For the text-containing cell, return its midpoint in [x, y] coordinate format. 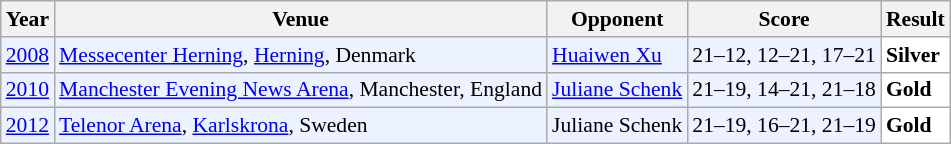
Score [784, 19]
Manchester Evening News Arena, Manchester, England [300, 90]
Silver [916, 55]
2012 [28, 126]
Telenor Arena, Karlskrona, Sweden [300, 126]
Huaiwen Xu [617, 55]
Result [916, 19]
Venue [300, 19]
Messecenter Herning, Herning, Denmark [300, 55]
21–12, 12–21, 17–21 [784, 55]
21–19, 16–21, 21–19 [784, 126]
2010 [28, 90]
Opponent [617, 19]
2008 [28, 55]
21–19, 14–21, 21–18 [784, 90]
Year [28, 19]
